Extract the (x, y) coordinate from the center of the cell holding the provided text.  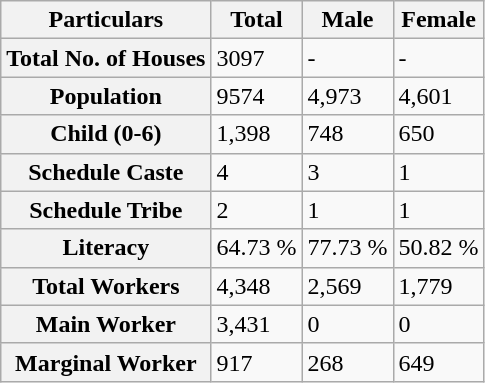
Marginal Worker (106, 362)
4,601 (438, 96)
1,398 (256, 134)
650 (438, 134)
917 (256, 362)
Schedule Tribe (106, 210)
2 (256, 210)
Total (256, 20)
Main Worker (106, 324)
4,973 (348, 96)
3097 (256, 58)
Population (106, 96)
3 (348, 172)
4,348 (256, 286)
Female (438, 20)
4 (256, 172)
Child (0-6) (106, 134)
50.82 % (438, 248)
3,431 (256, 324)
1,779 (438, 286)
Total Workers (106, 286)
649 (438, 362)
Schedule Caste (106, 172)
Literacy (106, 248)
268 (348, 362)
748 (348, 134)
Male (348, 20)
9574 (256, 96)
77.73 % (348, 248)
64.73 % (256, 248)
Particulars (106, 20)
Total No. of Houses (106, 58)
2,569 (348, 286)
